Capture the cell that displays the provided text and extract its [x, y] central coordinate. 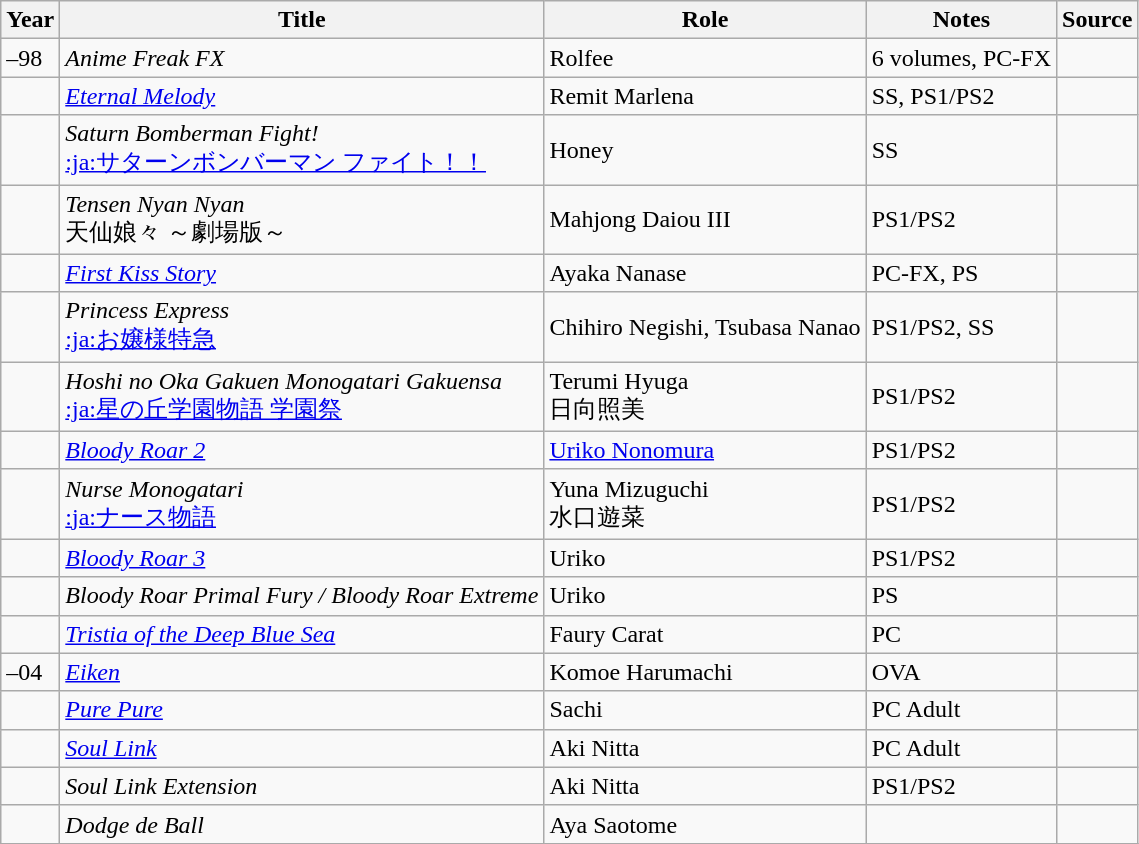
Bloody Roar 3 [302, 558]
Bloody Roar 2 [302, 450]
Eternal Melody [302, 96]
Saturn Bomberman Fight!:ja:サターンボンバーマン ファイト！！ [302, 150]
First Kiss Story [302, 273]
Eiken [302, 672]
Terumi Hyuga日向照美 [705, 397]
Source [1098, 20]
Faury Carat [705, 634]
–04 [30, 672]
Title [302, 20]
Rolfee [705, 58]
6 volumes, PC-FX [961, 58]
Honey [705, 150]
PC-FX, PS [961, 273]
OVA [961, 672]
Mahjong Daiou III [705, 219]
Chihiro Negishi, Tsubasa Nanao [705, 327]
Bloody Roar Primal Fury / Bloody Roar Extreme [302, 596]
Sachi [705, 710]
Dodge de Ball [302, 824]
PS1/PS2, SS [961, 327]
Pure Pure [302, 710]
PC [961, 634]
Tristia of the Deep Blue Sea [302, 634]
Yuna Mizuguchi水口遊菜 [705, 504]
Tensen Nyan Nyan天仙娘々 ～劇場版～ [302, 219]
Aya Saotome [705, 824]
Year [30, 20]
Anime Freak FX [302, 58]
SS, PS1/PS2 [961, 96]
Uriko Nonomura [705, 450]
Nurse Monogatari:ja:ナース物語 [302, 504]
Ayaka Nanase [705, 273]
Soul Link [302, 748]
Role [705, 20]
PS [961, 596]
–98 [30, 58]
Remit Marlena [705, 96]
Princess Express:ja:お嬢様特急 [302, 327]
SS [961, 150]
Soul Link Extension [302, 786]
Komoe Harumachi [705, 672]
Hoshi no Oka Gakuen Monogatari Gakuensa:ja:星の丘学園物語 学園祭 [302, 397]
Notes [961, 20]
